Detect which cell encompasses the target text, then output its [x, y] center coordinate. 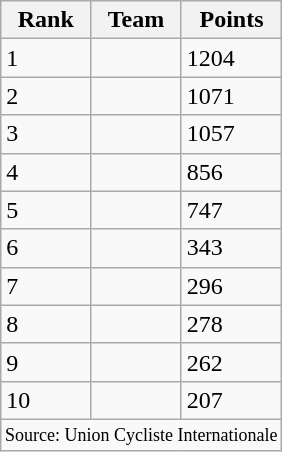
747 [232, 210]
Team [136, 20]
9 [46, 362]
3 [46, 134]
207 [232, 400]
8 [46, 324]
856 [232, 172]
2 [46, 96]
1057 [232, 134]
1204 [232, 58]
Source: Union Cycliste Internationale [142, 434]
Points [232, 20]
343 [232, 248]
Rank [46, 20]
10 [46, 400]
4 [46, 172]
278 [232, 324]
262 [232, 362]
1071 [232, 96]
6 [46, 248]
1 [46, 58]
5 [46, 210]
7 [46, 286]
296 [232, 286]
